Search for the cell housing the specified text and yield its [X, Y] center coordinate. 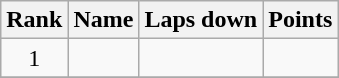
Rank [34, 20]
Name [104, 20]
Laps down [201, 20]
1 [34, 58]
Points [300, 20]
